Identify which cell holds the provided text, then report its (x, y) central coordinate. 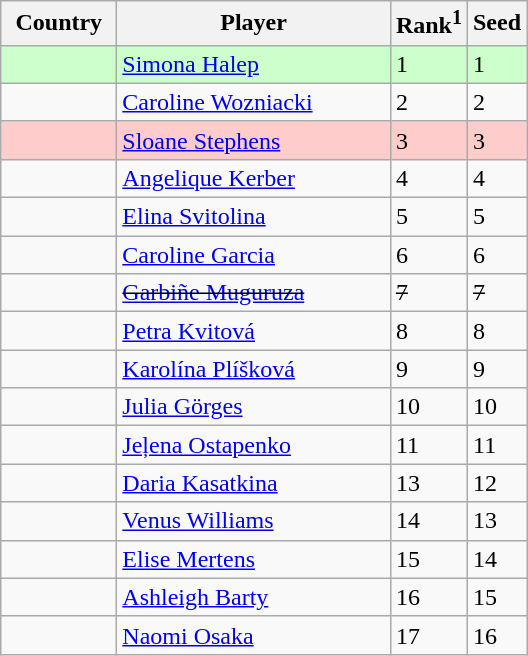
Player (254, 24)
Naomi Osaka (254, 635)
Country (59, 24)
Simona Halep (254, 64)
Venus Williams (254, 521)
12 (496, 483)
Rank1 (428, 24)
Angelique Kerber (254, 178)
Ashleigh Barty (254, 597)
17 (428, 635)
Sloane Stephens (254, 140)
Elise Mertens (254, 559)
Elina Svitolina (254, 217)
Julia Görges (254, 407)
Caroline Wozniacki (254, 102)
Seed (496, 24)
Daria Kasatkina (254, 483)
Petra Kvitová (254, 331)
Caroline Garcia (254, 255)
Jeļena Ostapenko (254, 445)
Karolína Plíšková (254, 369)
Garbiñe Muguruza (254, 293)
